For the text-containing cell, return its midpoint in (x, y) coordinate format. 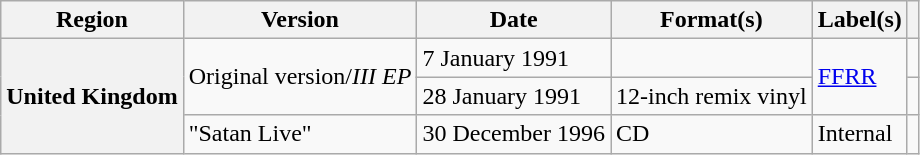
Format(s) (712, 20)
Region (92, 20)
7 January 1991 (514, 58)
Date (514, 20)
"Satan Live" (300, 134)
CD (712, 134)
Label(s) (860, 20)
Original version/III EP (300, 77)
30 December 1996 (514, 134)
Version (300, 20)
28 January 1991 (514, 96)
12-inch remix vinyl (712, 96)
FFRR (860, 77)
Internal (860, 134)
United Kingdom (92, 96)
